Search for the cell housing the specified text and yield its (x, y) center coordinate. 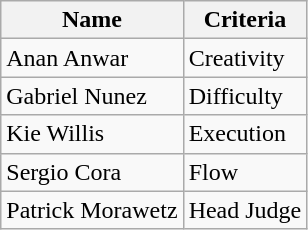
Execution (245, 134)
Head Judge (245, 210)
Name (92, 20)
Anan Anwar (92, 58)
Gabriel Nunez (92, 96)
Sergio Cora (92, 172)
Criteria (245, 20)
Difficulty (245, 96)
Creativity (245, 58)
Kie Willis (92, 134)
Patrick Morawetz (92, 210)
Flow (245, 172)
